Provide the (X, Y) coordinate of the cell's center where the given text is located.  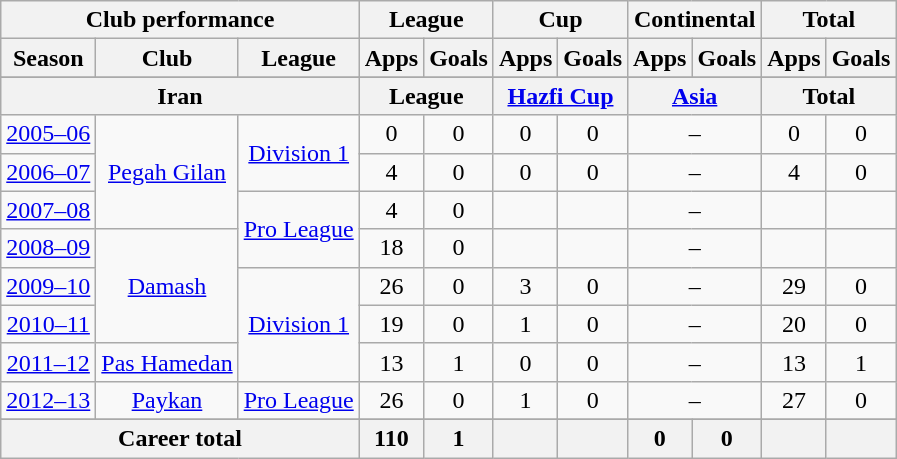
3 (525, 286)
110 (391, 438)
2009–10 (48, 286)
Paykan (167, 400)
Season (48, 58)
2007–08 (48, 210)
2005–06 (48, 134)
2008–09 (48, 248)
Iran (180, 96)
2006–07 (48, 172)
Hazfi Cup (560, 96)
2010–11 (48, 324)
Pas Hamedan (167, 362)
27 (794, 400)
20 (794, 324)
Club (167, 58)
Club performance (180, 20)
Damash (167, 286)
Career total (180, 438)
18 (391, 248)
Pegah Gilan (167, 172)
Asia (695, 96)
29 (794, 286)
Continental (695, 20)
2011–12 (48, 362)
19 (391, 324)
2012–13 (48, 400)
Cup (560, 20)
